Extract the [X, Y] coordinate from the center of the cell holding the provided text.  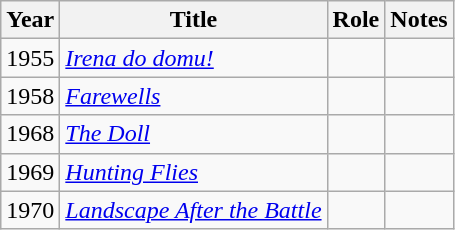
Year [30, 20]
Role [356, 20]
1968 [30, 134]
Irena do domu! [194, 58]
1970 [30, 210]
1955 [30, 58]
1969 [30, 172]
The Doll [194, 134]
Title [194, 20]
1958 [30, 96]
Hunting Flies [194, 172]
Farewells [194, 96]
Notes [419, 20]
Landscape After the Battle [194, 210]
